Scan for the cell matching the given text and deliver its [x, y] coordinate at center. 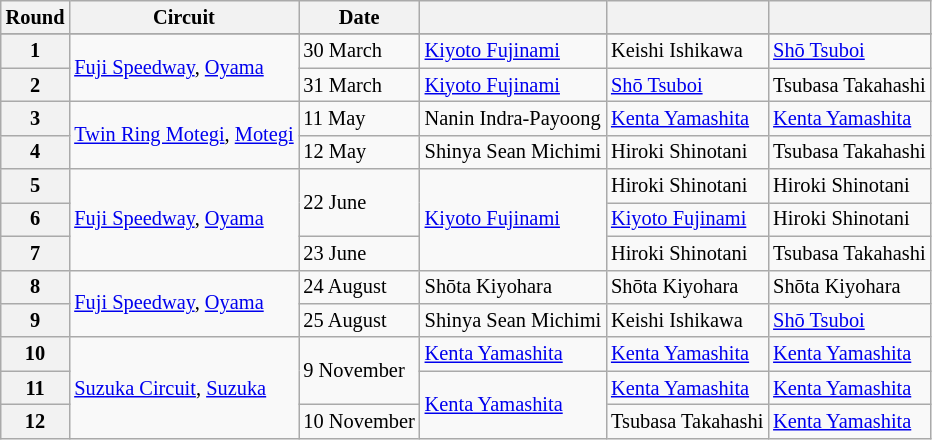
24 August [358, 287]
Round [36, 17]
8 [36, 287]
1 [36, 51]
11 [36, 388]
25 August [358, 320]
12 May [358, 152]
Suzuka Circuit, Suzuka [184, 388]
12 [36, 421]
10 [36, 354]
9 November [358, 370]
Circuit [184, 17]
10 November [358, 421]
3 [36, 118]
6 [36, 219]
22 June [358, 202]
23 June [358, 253]
7 [36, 253]
11 May [358, 118]
Twin Ring Motegi, Motegi [184, 134]
30 March [358, 51]
2 [36, 85]
Nanin Indra-Payoong [513, 118]
Date [358, 17]
9 [36, 320]
4 [36, 152]
5 [36, 186]
31 March [358, 85]
